Scan for the cell matching the given text and deliver its (x, y) coordinate at center. 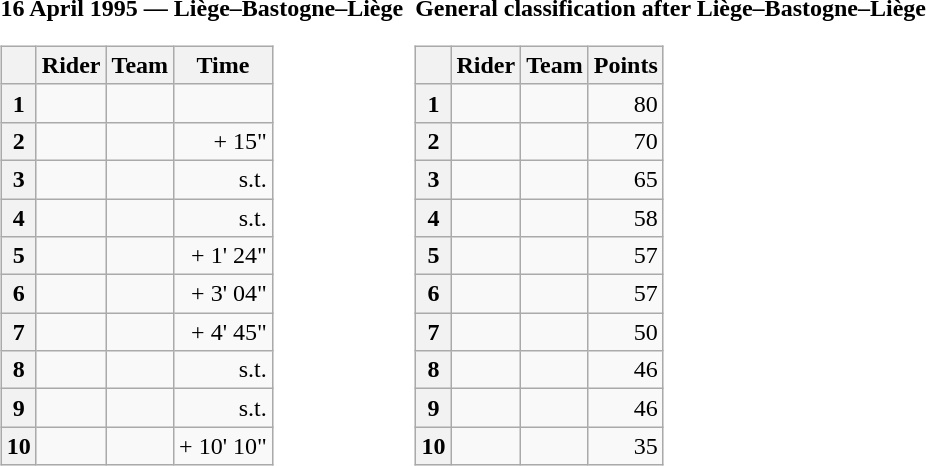
35 (626, 446)
Points (626, 65)
Time (224, 65)
+ 1' 24" (224, 256)
80 (626, 103)
58 (626, 217)
+ 10' 10" (224, 446)
50 (626, 332)
70 (626, 141)
+ 15" (224, 141)
+ 3' 04" (224, 294)
+ 4' 45" (224, 332)
65 (626, 179)
